Identify which cell holds the provided text, then report its [X, Y] central coordinate. 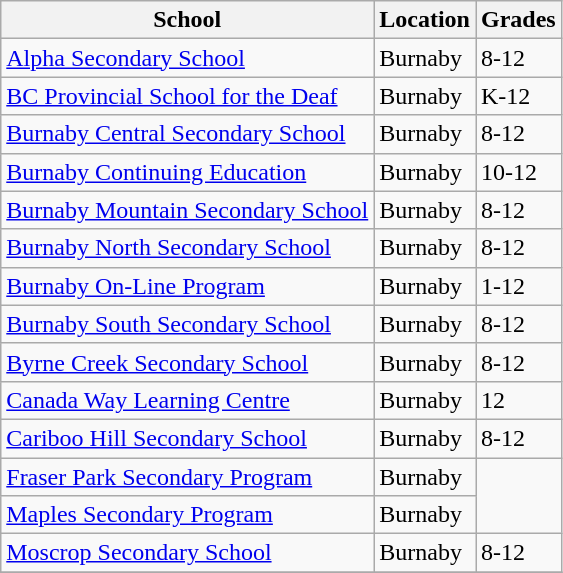
Canada Way Learning Centre [188, 400]
BC Provincial School for the Deaf [188, 96]
Byrne Creek Secondary School [188, 362]
1-12 [519, 286]
School [188, 20]
Moscrop Secondary School [188, 553]
10-12 [519, 172]
12 [519, 400]
Burnaby Mountain Secondary School [188, 210]
Burnaby Central Secondary School [188, 134]
Alpha Secondary School [188, 58]
Maples Secondary Program [188, 515]
Grades [519, 20]
K-12 [519, 96]
Burnaby South Secondary School [188, 324]
Location [425, 20]
Burnaby North Secondary School [188, 248]
Fraser Park Secondary Program [188, 477]
Cariboo Hill Secondary School [188, 438]
Burnaby On-Line Program [188, 286]
Burnaby Continuing Education [188, 172]
